Detect which cell encompasses the target text, then output its [x, y] center coordinate. 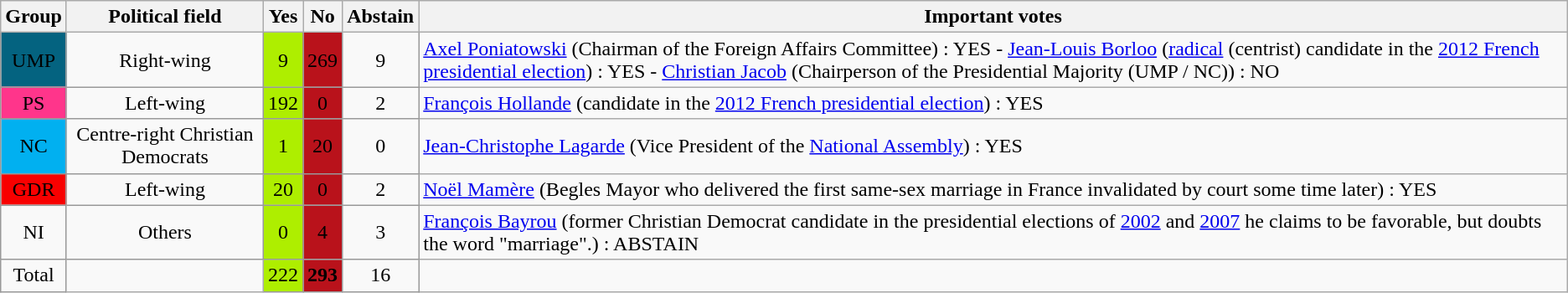
Jean-Christophe Lagarde (Vice President of the National Assembly) : YES [993, 146]
Yes [283, 17]
Important votes [993, 17]
4 [323, 233]
NC [34, 146]
Political field [164, 17]
François Hollande (candidate in the 2012 French presidential election) : YES [993, 103]
No [323, 17]
16 [380, 275]
293 [323, 275]
PS [34, 103]
Others [164, 233]
UMP [34, 60]
269 [323, 60]
GDR [34, 189]
Noël Mamère (Begles Mayor who delivered the first same-sex marriage in France invalidated by court some time later) : YES [993, 189]
Centre-right Christian Democrats [164, 146]
192 [283, 103]
1 [283, 146]
Group [34, 17]
Abstain [380, 17]
Right-wing [164, 60]
222 [283, 275]
3 [380, 233]
Total [34, 275]
NI [34, 233]
